Extract the (x, y) coordinate from the center of the cell holding the provided text.  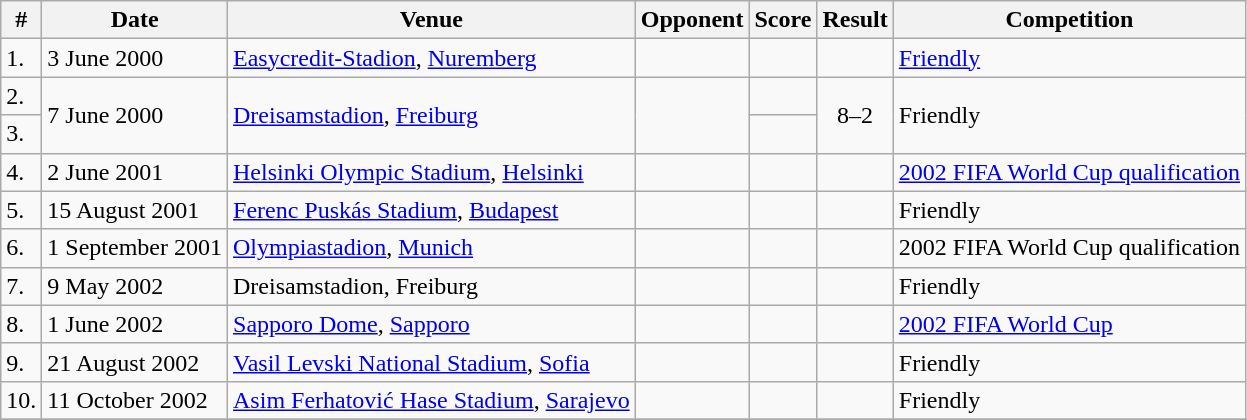
Vasil Levski National Stadium, Sofia (432, 362)
Olympiastadion, Munich (432, 248)
1. (22, 58)
Score (783, 20)
8–2 (855, 115)
2002 FIFA World Cup (1069, 324)
Date (135, 20)
Ferenc Puskás Stadium, Budapest (432, 210)
Easycredit-Stadion, Nuremberg (432, 58)
11 October 2002 (135, 400)
6. (22, 248)
10. (22, 400)
21 August 2002 (135, 362)
Competition (1069, 20)
7 June 2000 (135, 115)
3. (22, 134)
# (22, 20)
15 August 2001 (135, 210)
8. (22, 324)
Venue (432, 20)
1 June 2002 (135, 324)
1 September 2001 (135, 248)
9 May 2002 (135, 286)
Result (855, 20)
Asim Ferhatović Hase Stadium, Sarajevo (432, 400)
Sapporo Dome, Sapporo (432, 324)
9. (22, 362)
Helsinki Olympic Stadium, Helsinki (432, 172)
3 June 2000 (135, 58)
Opponent (692, 20)
2 June 2001 (135, 172)
7. (22, 286)
2. (22, 96)
4. (22, 172)
5. (22, 210)
